Determine the (X, Y) coordinate at the center of the cell enclosing the given text.  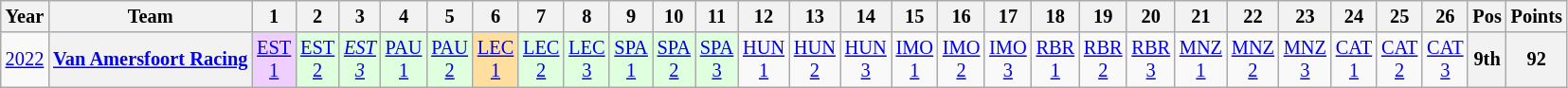
MNZ2 (1253, 60)
LEC3 (586, 60)
16 (961, 16)
SPA1 (631, 60)
Team (150, 16)
HUN3 (866, 60)
Points (1537, 16)
13 (815, 16)
25 (1399, 16)
10 (675, 16)
SPA2 (675, 60)
19 (1103, 16)
3 (360, 16)
EST1 (274, 60)
24 (1354, 16)
5 (449, 16)
8 (586, 16)
6 (496, 16)
PAU2 (449, 60)
22 (1253, 16)
RBR2 (1103, 60)
9th (1487, 60)
4 (404, 16)
Year (25, 16)
MNZ3 (1306, 60)
9 (631, 16)
IMO3 (1008, 60)
12 (764, 16)
LEC1 (496, 60)
PAU1 (404, 60)
23 (1306, 16)
CAT1 (1354, 60)
18 (1055, 16)
IMO1 (915, 60)
15 (915, 16)
HUN2 (815, 60)
17 (1008, 16)
1 (274, 16)
IMO2 (961, 60)
MNZ1 (1201, 60)
EST3 (360, 60)
HUN1 (764, 60)
RBR1 (1055, 60)
92 (1537, 60)
RBR3 (1150, 60)
Van Amersfoort Racing (150, 60)
2022 (25, 60)
20 (1150, 16)
26 (1445, 16)
11 (716, 16)
CAT2 (1399, 60)
7 (541, 16)
2 (317, 16)
LEC2 (541, 60)
CAT3 (1445, 60)
14 (866, 16)
21 (1201, 16)
Pos (1487, 16)
SPA3 (716, 60)
EST2 (317, 60)
